Find where the given text appears and provide that cell's center as (x, y) coordinate. 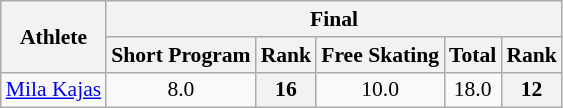
Mila Kajas (54, 90)
Total (472, 55)
Short Program (180, 55)
Final (334, 19)
8.0 (180, 90)
12 (532, 90)
Athlete (54, 36)
18.0 (472, 90)
10.0 (380, 90)
Free Skating (380, 55)
16 (286, 90)
